Return the (x, y) coordinate for the center point of the cell that contains the specified text.  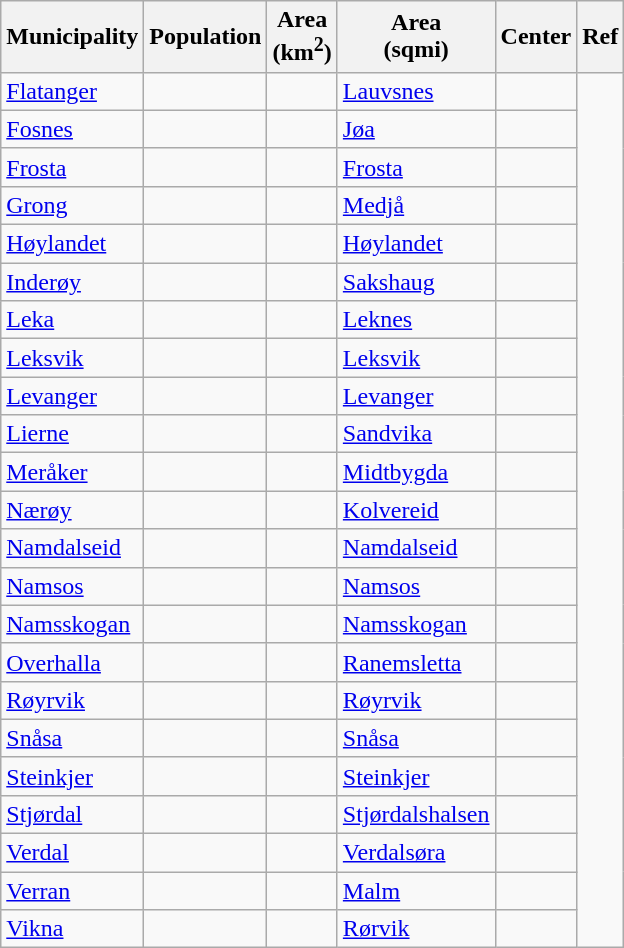
Grong (72, 205)
Sandvika (416, 434)
Kolvereid (416, 510)
Verdalsøra (416, 853)
Jøa (416, 129)
Midtbygda (416, 472)
Rørvik (416, 929)
Stjørdalshalsen (416, 814)
Center (536, 37)
Population (206, 37)
Nærøy (72, 510)
Verran (72, 891)
Sakshaug (416, 282)
Vikna (72, 929)
Lierne (72, 434)
Area(km2) (302, 37)
Meråker (72, 472)
Inderøy (72, 282)
Leknes (416, 320)
Ranemsletta (416, 662)
Stjørdal (72, 814)
Overhalla (72, 662)
Medjå (416, 205)
Area(sqmi) (416, 37)
Verdal (72, 853)
Ref (600, 37)
Fosnes (72, 129)
Malm (416, 891)
Municipality (72, 37)
Lauvsnes (416, 91)
Flatanger (72, 91)
Leka (72, 320)
